Provide the (X, Y) coordinate of the cell's center where the given text is located.  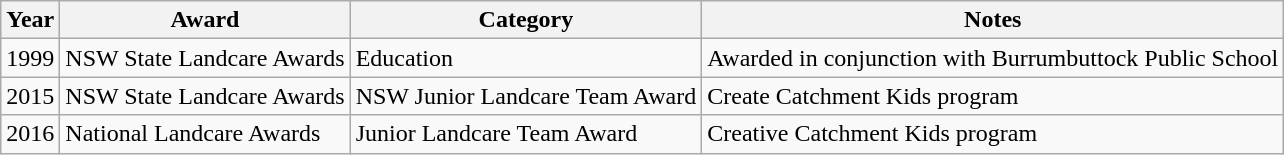
2015 (30, 96)
Notes (993, 20)
Create Catchment Kids program (993, 96)
Education (526, 58)
Category (526, 20)
NSW Junior Landcare Team Award (526, 96)
National Landcare Awards (205, 134)
Award (205, 20)
Junior Landcare Team Award (526, 134)
Year (30, 20)
2016 (30, 134)
Creative Catchment Kids program (993, 134)
Awarded in conjunction with Burrumbuttock Public School (993, 58)
1999 (30, 58)
